Scan for the cell matching the given text and deliver its (x, y) coordinate at center. 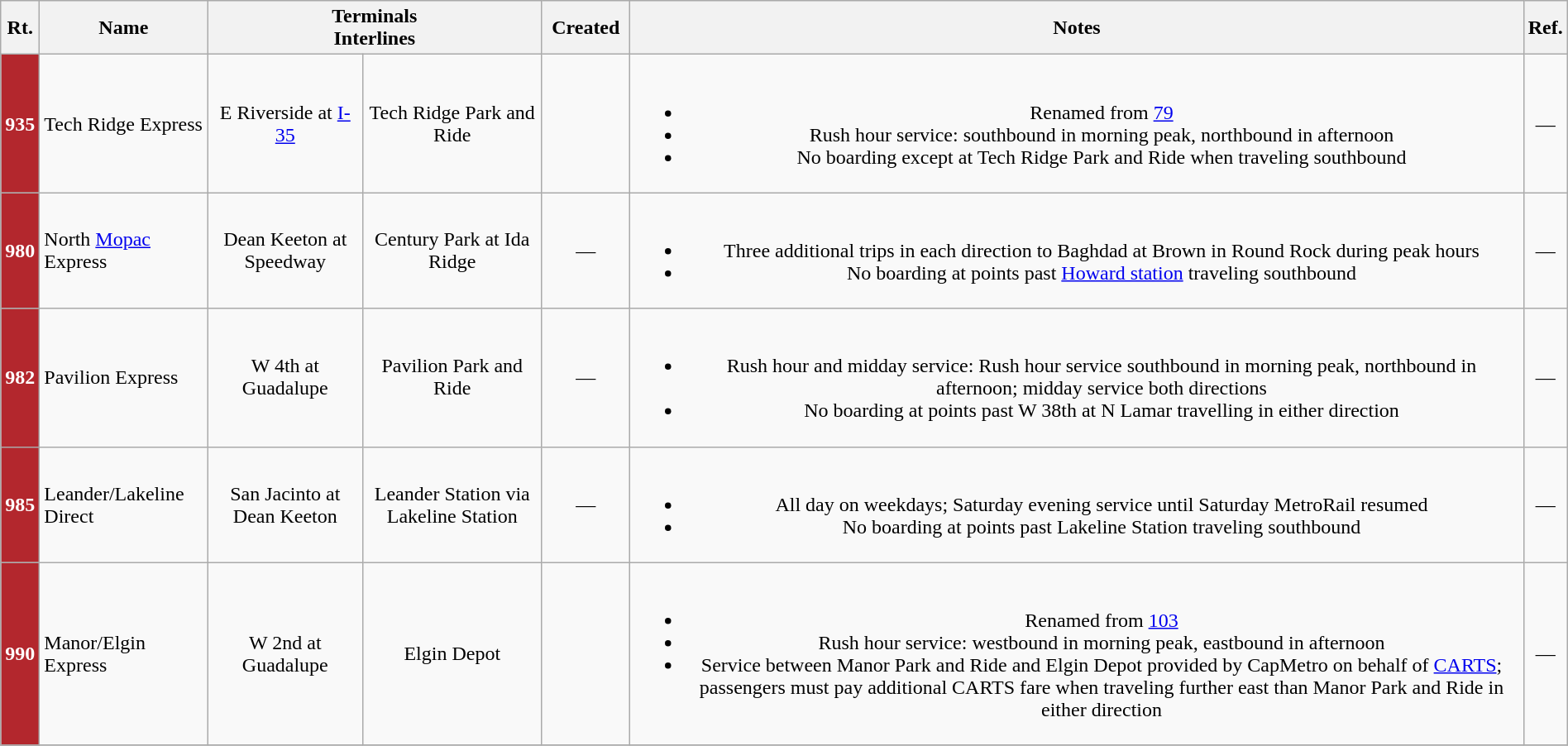
Leander/Lakeline Direct (124, 505)
985 (20, 505)
Pavilion Park and Ride (452, 377)
W 4th at Guadalupe (285, 377)
935 (20, 124)
TerminalsInterlines (375, 28)
Rt. (20, 28)
Name (124, 28)
Leander Station via Lakeline Station (452, 505)
E Riverside at I-35 (285, 124)
Manor/Elgin Express (124, 653)
Elgin Depot (452, 653)
Ref. (1545, 28)
Tech Ridge Park and Ride (452, 124)
Century Park at Ida Ridge (452, 251)
Tech Ridge Express (124, 124)
North Mopac Express (124, 251)
All day on weekdays; Saturday evening service until Saturday MetroRail resumedNo boarding at points past Lakeline Station traveling southbound (1077, 505)
W 2nd at Guadalupe (285, 653)
982 (20, 377)
San Jacinto at Dean Keeton (285, 505)
Created (586, 28)
Dean Keeton at Speedway (285, 251)
980 (20, 251)
990 (20, 653)
Notes (1077, 28)
Pavilion Express (124, 377)
